For the text-containing cell, return its midpoint in (X, Y) coordinate format. 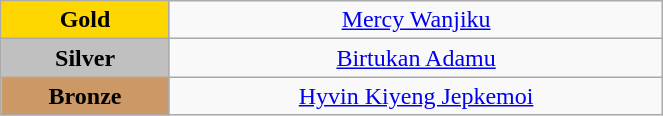
Gold (86, 20)
Hyvin Kiyeng Jepkemoi (416, 96)
Bronze (86, 96)
Birtukan Adamu (416, 58)
Mercy Wanjiku (416, 20)
Silver (86, 58)
